Capture the cell that displays the provided text and extract its [X, Y] central coordinate. 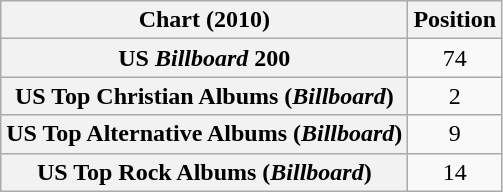
US Top Rock Albums (Billboard) [204, 172]
US Top Alternative Albums (Billboard) [204, 134]
US Top Christian Albums (Billboard) [204, 96]
Position [455, 20]
US Billboard 200 [204, 58]
14 [455, 172]
2 [455, 96]
9 [455, 134]
74 [455, 58]
Chart (2010) [204, 20]
